For the text-containing cell, return its midpoint in (x, y) coordinate format. 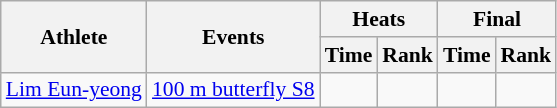
Events (234, 36)
100 m butterfly S8 (234, 90)
Final (497, 19)
Athlete (74, 36)
Heats (379, 19)
Lim Eun-yeong (74, 90)
